Identify which cell holds the provided text, then report its [X, Y] central coordinate. 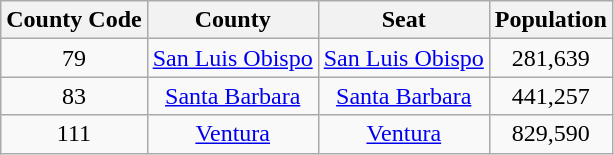
79 [74, 58]
83 [74, 96]
441,257 [550, 96]
Seat [404, 20]
Population [550, 20]
281,639 [550, 58]
County [232, 20]
County Code [74, 20]
111 [74, 134]
829,590 [550, 134]
